Return the [X, Y] coordinate for the center point of the cell that contains the specified text.  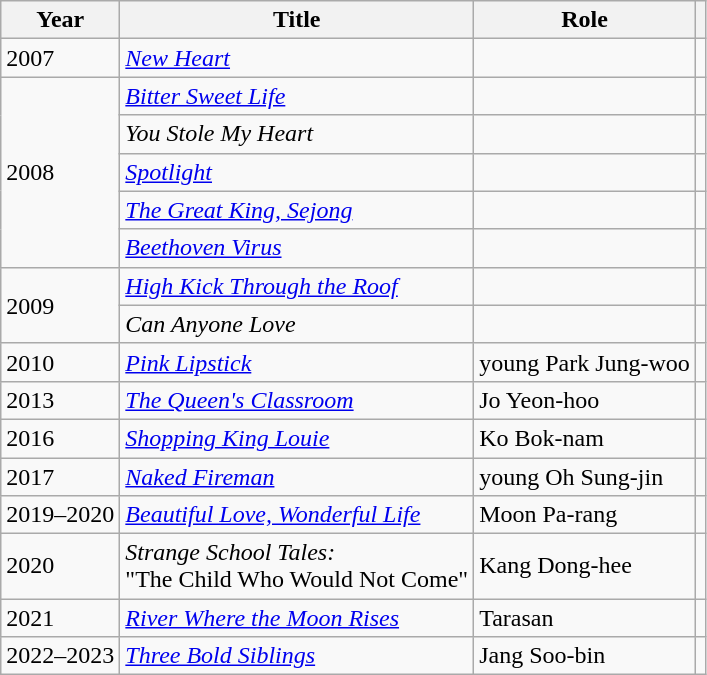
2013 [60, 400]
Ko Bok-nam [585, 438]
Jo Yeon-hoo [585, 400]
2022–2023 [60, 656]
Shopping King Louie [297, 438]
Title [297, 20]
2020 [60, 566]
2019–2020 [60, 515]
Bitter Sweet Life [297, 96]
The Great King, Sejong [297, 210]
You Stole My Heart [297, 134]
2007 [60, 58]
New Heart [297, 58]
Pink Lipstick [297, 362]
Spotlight [297, 172]
2010 [60, 362]
River Where the Moon Rises [297, 618]
Role [585, 20]
2017 [60, 477]
Beautiful Love, Wonderful Life [297, 515]
2021 [60, 618]
2009 [60, 305]
Strange School Tales: "The Child Who Would Not Come" [297, 566]
Year [60, 20]
Naked Fireman [297, 477]
The Queen's Classroom [297, 400]
Three Bold Siblings [297, 656]
Kang Dong-hee [585, 566]
2008 [60, 172]
young Oh Sung-jin [585, 477]
Can Anyone Love [297, 324]
High Kick Through the Roof [297, 286]
Moon Pa-rang [585, 515]
Tarasan [585, 618]
young Park Jung-woo [585, 362]
2016 [60, 438]
Beethoven Virus [297, 248]
Jang Soo-bin [585, 656]
